Return (X, Y) of the center of cell containing provided text 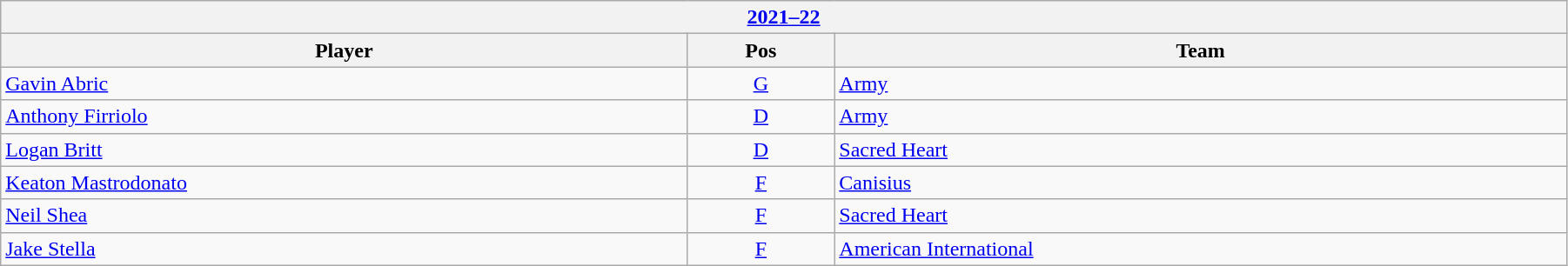
Keaton Mastrodonato (345, 183)
Canisius (1201, 183)
Team (1201, 50)
G (761, 83)
American International (1201, 249)
Player (345, 50)
Jake Stella (345, 249)
Anthony Firriolo (345, 116)
Neil Shea (345, 216)
Logan Britt (345, 150)
Pos (761, 50)
2021–22 (784, 17)
Gavin Abric (345, 83)
